For the text-containing cell, return its midpoint in [X, Y] coordinate format. 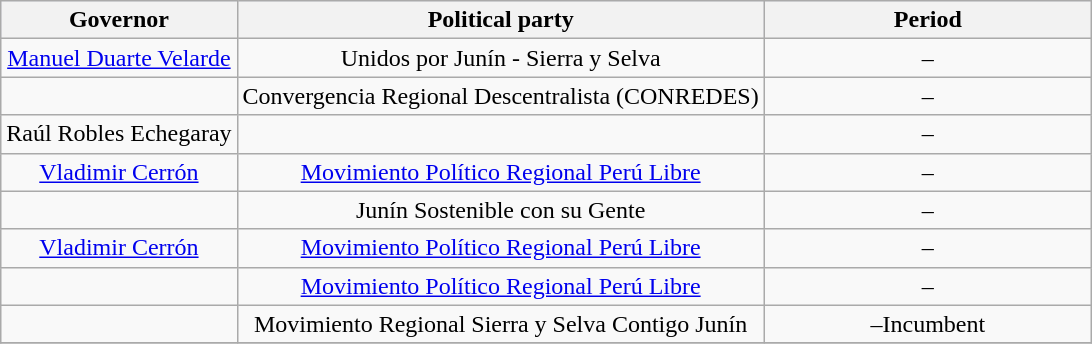
Movimiento Regional Sierra y Selva Contigo Junín [500, 324]
Junín Sostenible con su Gente [500, 210]
Governor [119, 20]
Political party [500, 20]
Period [928, 20]
Convergencia Regional Descentralista (CONREDES) [500, 96]
Unidos por Junín - Sierra y Selva [500, 58]
Manuel Duarte Velarde [119, 58]
Raúl Robles Echegaray [119, 134]
–Incumbent [928, 324]
